Find where the given text appears and provide that cell's center as (x, y) coordinate. 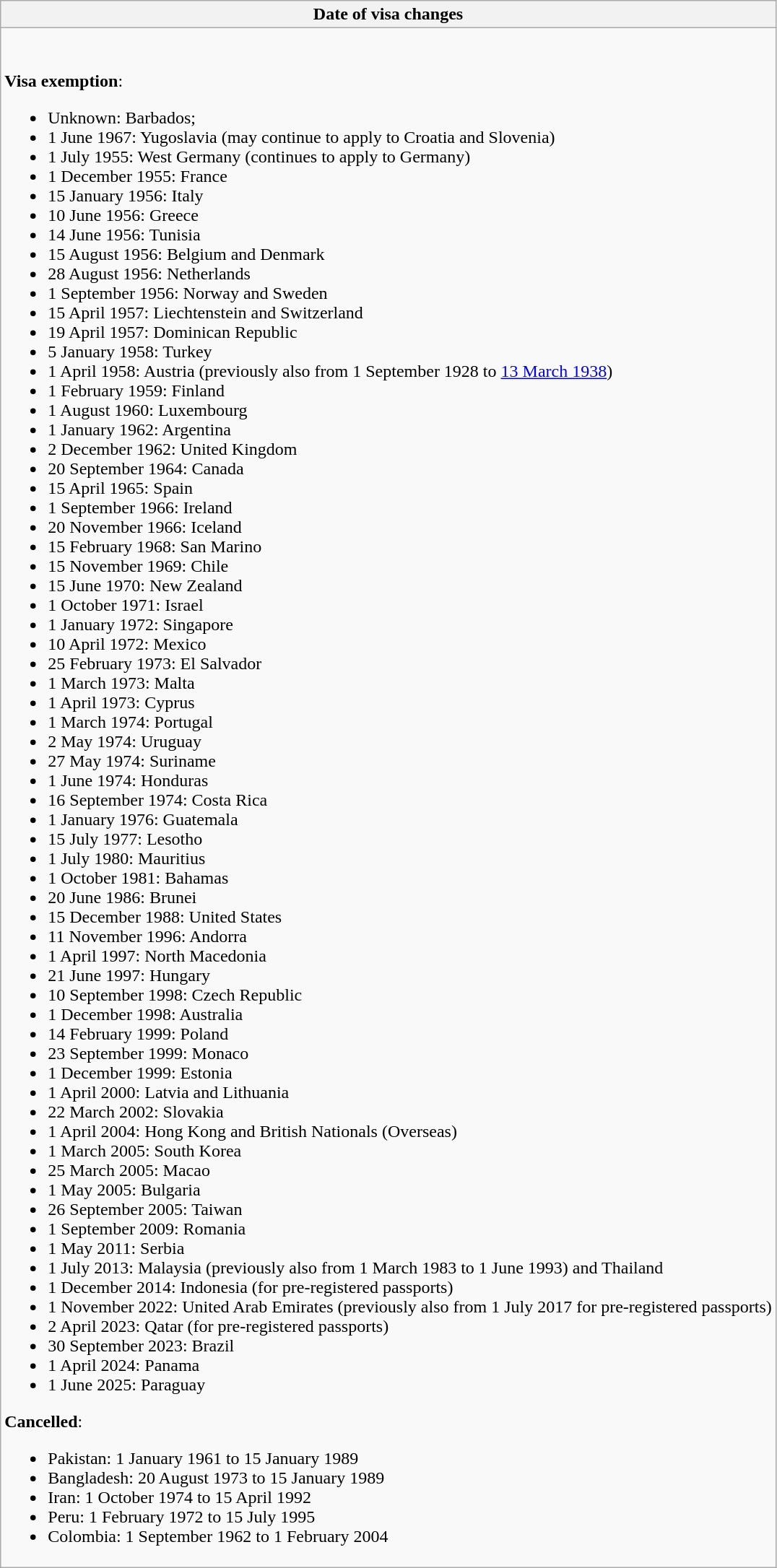
Date of visa changes (388, 14)
